Extract the (X, Y) coordinate from the center of the cell holding the provided text.  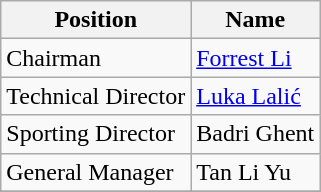
Technical Director (96, 96)
Position (96, 20)
Luka Lalić (256, 96)
Forrest Li (256, 58)
Chairman (96, 58)
Tan Li Yu (256, 172)
General Manager (96, 172)
Sporting Director (96, 134)
Badri Ghent (256, 134)
Name (256, 20)
